Detect which cell encompasses the target text, then output its (X, Y) center coordinate. 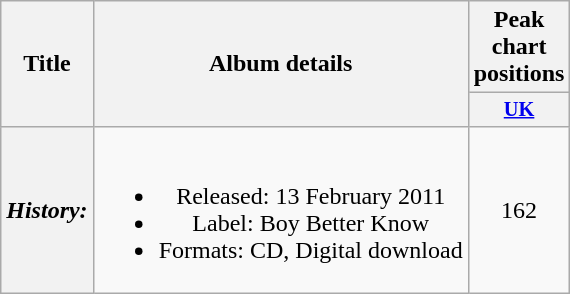
Peak chart positions (519, 47)
Album details (280, 64)
UK (519, 110)
History: (47, 210)
162 (519, 210)
Title (47, 64)
Released: 13 February 2011Label: Boy Better KnowFormats: CD, Digital download (280, 210)
